Search for the cell housing the specified text and yield its (x, y) center coordinate. 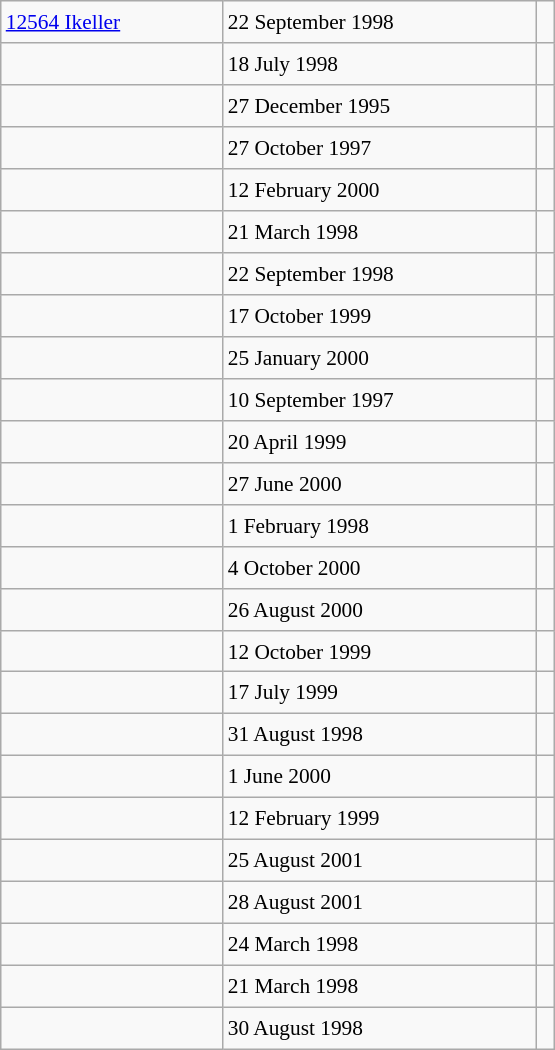
27 October 1997 (380, 148)
17 July 1999 (380, 693)
20 April 1999 (380, 441)
17 October 1999 (380, 316)
4 October 2000 (380, 567)
31 August 1998 (380, 735)
25 January 2000 (380, 358)
12 February 1999 (380, 819)
25 August 2001 (380, 861)
12 October 1999 (380, 651)
26 August 2000 (380, 609)
18 July 1998 (380, 64)
27 June 2000 (380, 483)
1 February 1998 (380, 525)
27 December 1995 (380, 106)
30 August 1998 (380, 1028)
28 August 2001 (380, 903)
24 March 1998 (380, 945)
12 February 2000 (380, 190)
12564 Ikeller (112, 22)
10 September 1997 (380, 399)
1 June 2000 (380, 777)
